Capture the cell that displays the provided text and extract its (x, y) central coordinate. 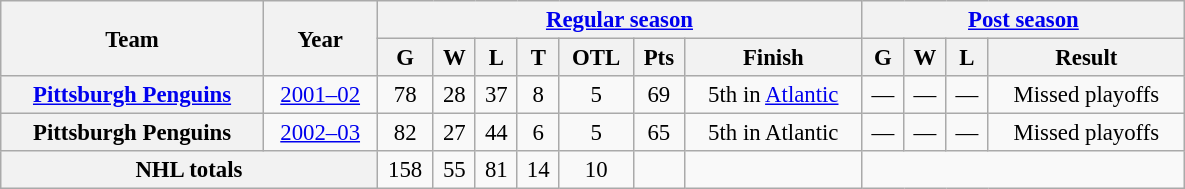
Year (320, 38)
Pts (659, 58)
8 (538, 95)
Post season (1024, 20)
Finish (774, 58)
Result (1086, 58)
10 (596, 170)
NHL totals (189, 170)
65 (659, 133)
44 (496, 133)
78 (405, 95)
55 (454, 170)
69 (659, 95)
Regular season (620, 20)
158 (405, 170)
82 (405, 133)
14 (538, 170)
2002–03 (320, 133)
37 (496, 95)
27 (454, 133)
T (538, 58)
6 (538, 133)
81 (496, 170)
2001–02 (320, 95)
OTL (596, 58)
Team (132, 38)
28 (454, 95)
